Return the [X, Y] coordinate for the center point of the cell that contains the specified text.  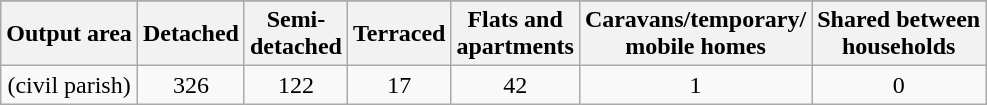
Caravans/temporary/mobile homes [695, 34]
Detached [190, 34]
Terraced [398, 34]
17 [398, 85]
42 [515, 85]
Semi-detached [296, 34]
0 [899, 85]
122 [296, 85]
(civil parish) [70, 85]
Output area [70, 34]
Shared betweenhouseholds [899, 34]
Flats andapartments [515, 34]
326 [190, 85]
1 [695, 85]
